Detect which cell encompasses the target text, then output its [X, Y] center coordinate. 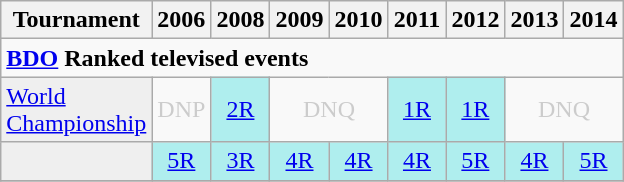
DNP [182, 110]
2008 [240, 20]
Tournament [76, 20]
World Championship [76, 110]
2010 [358, 20]
2012 [476, 20]
2R [240, 110]
3R [240, 161]
2013 [534, 20]
2009 [300, 20]
2006 [182, 20]
2014 [594, 20]
BDO Ranked televised events [312, 58]
2011 [417, 20]
